Return (X, Y) of the center of cell containing provided text 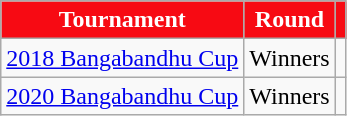
2018 Bangabandhu Cup (122, 58)
Round (290, 20)
Tournament (122, 20)
2020 Bangabandhu Cup (122, 96)
